For the text-containing cell, return its midpoint in [x, y] coordinate format. 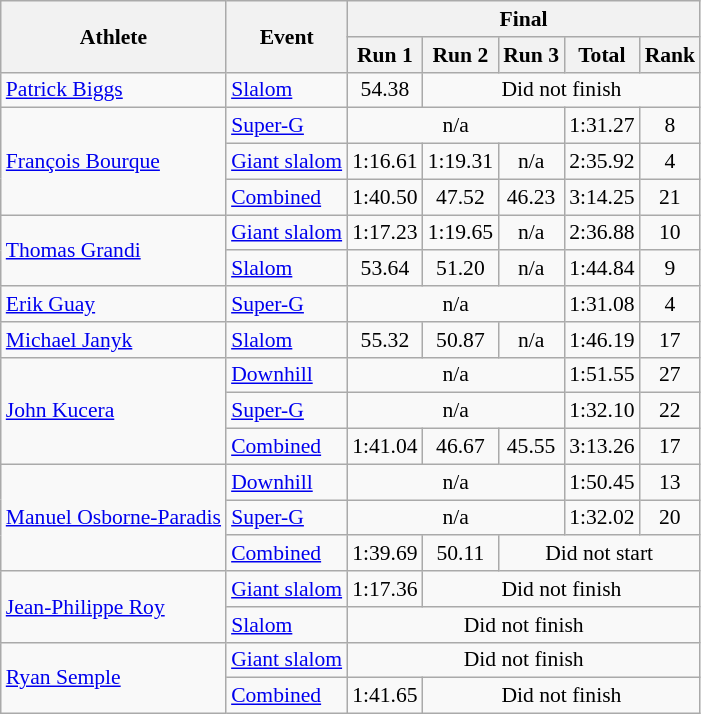
21 [670, 197]
20 [670, 518]
John Kucera [114, 410]
Event [286, 36]
53.64 [384, 269]
1:19.31 [460, 162]
10 [670, 233]
Ryan Semple [114, 678]
Run 1 [384, 55]
45.55 [531, 447]
Total [602, 55]
50.87 [460, 340]
46.23 [531, 197]
Final [524, 19]
1:39.69 [384, 554]
Michael Janyk [114, 340]
1:40.50 [384, 197]
9 [670, 269]
54.38 [384, 90]
1:31.27 [602, 126]
27 [670, 375]
46.67 [460, 447]
Did not start [599, 554]
1:44.84 [602, 269]
1:46.19 [602, 340]
1:19.65 [460, 233]
Manuel Osborne-Paradis [114, 518]
Run 2 [460, 55]
1:41.65 [384, 696]
2:36.88 [602, 233]
Patrick Biggs [114, 90]
1:31.08 [602, 304]
François Bourque [114, 162]
1:32.10 [602, 411]
51.20 [460, 269]
3:14.25 [602, 197]
13 [670, 482]
Run 3 [531, 55]
8 [670, 126]
Thomas Grandi [114, 250]
Athlete [114, 36]
47.52 [460, 197]
2:35.92 [602, 162]
1:51.55 [602, 375]
55.32 [384, 340]
1:41.04 [384, 447]
1:16.61 [384, 162]
Erik Guay [114, 304]
1:32.02 [602, 518]
1:17.36 [384, 589]
1:17.23 [384, 233]
3:13.26 [602, 447]
Rank [670, 55]
22 [670, 411]
50.11 [460, 554]
1:50.45 [602, 482]
Jean-Philippe Roy [114, 606]
